Output the [X, Y] coordinate of the center of the cell containing the given text.  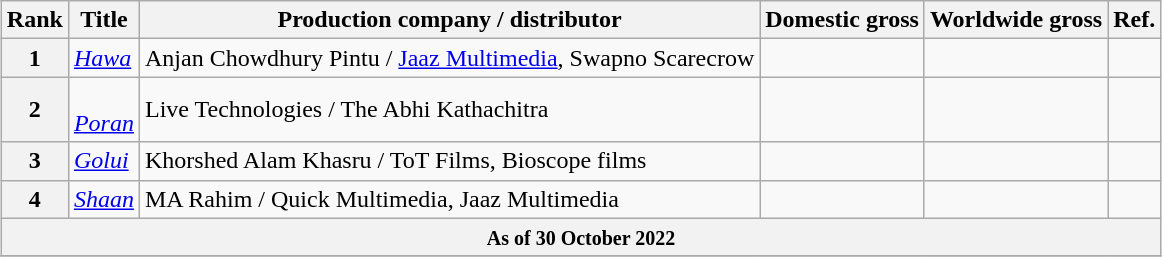
Hawa [104, 58]
Live Technologies / The Abhi Kathachitra [449, 110]
Shaan [104, 199]
Anjan Chowdhury Pintu / Jaaz Multimedia, Swapno Scarecrow [449, 58]
1 [34, 58]
Production company / distributor [449, 20]
Rank [34, 20]
Domestic gross [842, 20]
Poran [104, 110]
Khorshed Alam Khasru / ToT Films, Bioscope films [449, 161]
3 [34, 161]
Title [104, 20]
Ref. [1134, 20]
Worldwide gross [1016, 20]
Golui [104, 161]
MA Rahim / Quick Multimedia, Jaaz Multimedia [449, 199]
4 [34, 199]
As of 30 October 2022 [580, 237]
2 [34, 110]
